Search for the cell housing the specified text and yield its [x, y] center coordinate. 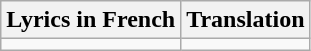
Lyrics in French [91, 20]
Translation [246, 20]
